Return [X, Y] of the center of cell containing provided text 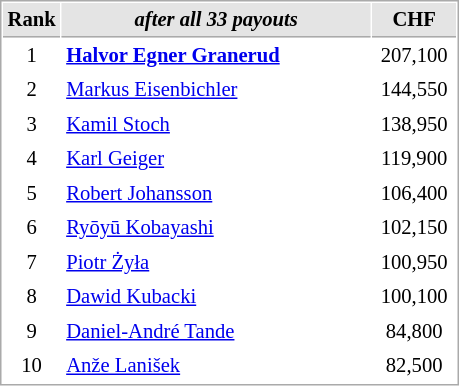
Ryōyū Kobayashi [216, 228]
2 [32, 90]
Anže Lanišek [216, 366]
1 [32, 56]
5 [32, 194]
102,150 [414, 228]
3 [32, 124]
4 [32, 158]
6 [32, 228]
Markus Eisenbichler [216, 90]
207,100 [414, 56]
144,550 [414, 90]
119,900 [414, 158]
Karl Geiger [216, 158]
Halvor Egner Granerud [216, 56]
Piotr Żyła [216, 262]
Robert Johansson [216, 194]
8 [32, 296]
Dawid Kubacki [216, 296]
106,400 [414, 194]
7 [32, 262]
Kamil Stoch [216, 124]
after all 33 payouts [216, 20]
82,500 [414, 366]
Daniel-André Tande [216, 332]
Rank [32, 20]
138,950 [414, 124]
CHF [414, 20]
9 [32, 332]
100,950 [414, 262]
10 [32, 366]
84,800 [414, 332]
100,100 [414, 296]
